Return the (x, y) coordinate for the center point of the cell that contains the specified text.  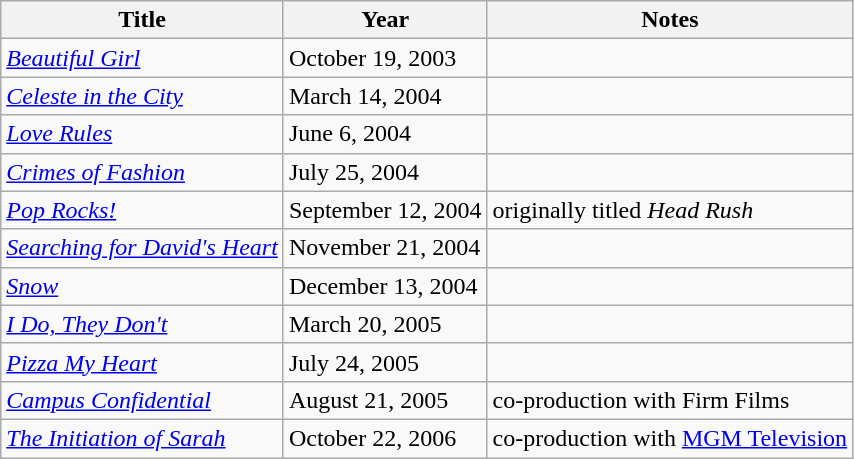
Pop Rocks! (142, 210)
December 13, 2004 (385, 286)
co-production with MGM Television (670, 438)
September 12, 2004 (385, 210)
July 25, 2004 (385, 172)
June 6, 2004 (385, 134)
Campus Confidential (142, 400)
The Initiation of Sarah (142, 438)
July 24, 2005 (385, 362)
Pizza My Heart (142, 362)
Love Rules (142, 134)
August 21, 2005 (385, 400)
Snow (142, 286)
Searching for David's Heart (142, 248)
Notes (670, 20)
Beautiful Girl (142, 58)
March 20, 2005 (385, 324)
October 19, 2003 (385, 58)
March 14, 2004 (385, 96)
October 22, 2006 (385, 438)
originally titled Head Rush (670, 210)
co-production with Firm Films (670, 400)
Title (142, 20)
Year (385, 20)
I Do, They Don't (142, 324)
November 21, 2004 (385, 248)
Crimes of Fashion (142, 172)
Celeste in the City (142, 96)
